Find where the given text appears and provide that cell's center as (X, Y) coordinate. 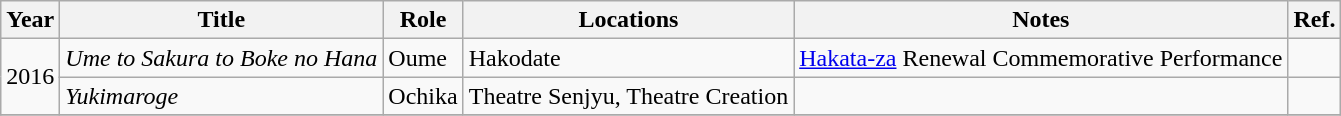
Role (423, 20)
Hakodate (628, 58)
Ume to Sakura to Boke no Hana (222, 58)
Hakata-za Renewal Commemorative Performance (1041, 58)
Locations (628, 20)
Ref. (1314, 20)
Theatre Senjyu, Theatre Creation (628, 96)
Notes (1041, 20)
Year (30, 20)
Ochika (423, 96)
Oume (423, 58)
Title (222, 20)
Yukimaroge (222, 96)
2016 (30, 77)
